Return (X, Y) of the center of cell containing provided text 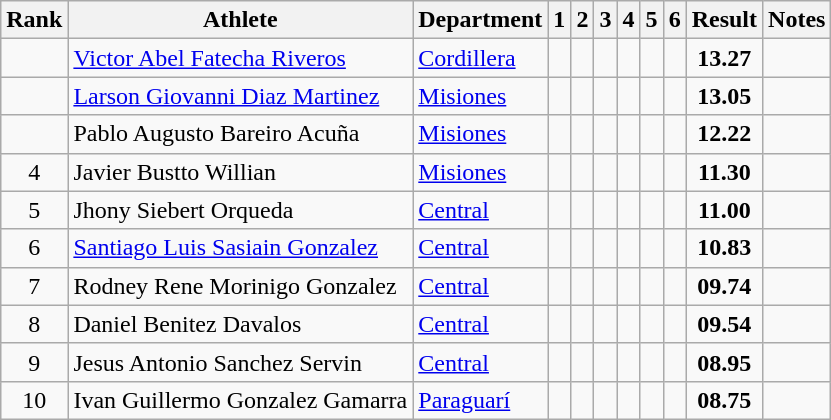
Cordillera (480, 58)
08.75 (724, 400)
09.54 (724, 324)
8 (34, 324)
1 (560, 20)
3 (606, 20)
9 (34, 362)
11.00 (724, 210)
Athlete (240, 20)
Victor Abel Fatecha Riveros (240, 58)
08.95 (724, 362)
10.83 (724, 248)
10 (34, 400)
13.27 (724, 58)
Jhony Siebert Orqueda (240, 210)
2 (582, 20)
Department (480, 20)
Rodney Rene Morinigo Gonzalez (240, 286)
Santiago Luis Sasiain Gonzalez (240, 248)
Pablo Augusto Bareiro Acuña (240, 134)
Jesus Antonio Sanchez Servin (240, 362)
09.74 (724, 286)
12.22 (724, 134)
Ivan Guillermo Gonzalez Gamarra (240, 400)
Rank (34, 20)
13.05 (724, 96)
7 (34, 286)
Paraguarí (480, 400)
Javier Bustto Willian (240, 172)
11.30 (724, 172)
Result (724, 20)
Larson Giovanni Diaz Martinez (240, 96)
Notes (797, 20)
Daniel Benitez Davalos (240, 324)
